Scan for the cell matching the given text and deliver its (X, Y) coordinate at center. 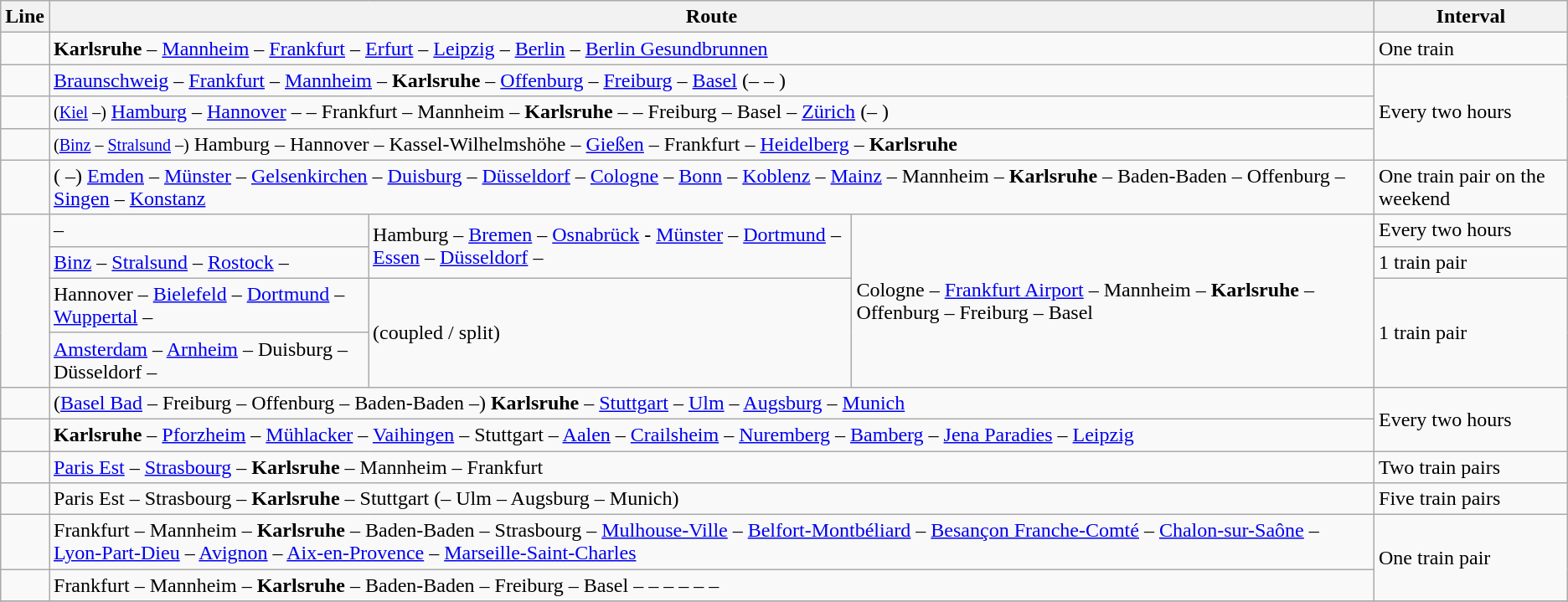
Braunschweig – Frankfurt – Mannheim – Karlsruhe – Offenburg – Freiburg – Basel (– – ) (711, 80)
One train (1471, 49)
One train pair on the weekend (1471, 188)
Line (25, 17)
One train pair (1471, 558)
Paris Est – Strasbourg – Karlsruhe – Stuttgart (– Ulm – Augsburg – Munich) (711, 499)
(Basel Bad – Freiburg – Offenburg – Baden-Baden –) Karlsruhe – Stuttgart – Ulm – Augsburg – Munich (711, 403)
Hamburg – Bremen – Osnabrück - Münster – Dortmund – Essen – Düsseldorf – (610, 246)
– (208, 230)
Binz – Stralsund – Rostock – (208, 262)
(coupled / split) (610, 332)
Interval (1471, 17)
Karlsruhe – Mannheim – Frankfurt – Erfurt – Leipzig – Berlin – Berlin Gesundbrunnen (711, 49)
(Binz – Stralsund –) Hamburg – Hannover – Kassel-Wilhelmshöhe – Gießen – Frankfurt – Heidelberg – Karlsruhe (711, 144)
Hannover – Bielefeld – Dortmund – Wuppertal – (208, 305)
Karlsruhe – Pforzheim – Mühlacker – Vaihingen – Stuttgart – Aalen – Crailsheim – Nuremberg – Bamberg – Jena Paradies – Leipzig (711, 435)
Cologne – Frankfurt Airport – Mannheim – Karlsruhe – Offenburg – Freiburg – Basel (1113, 301)
Amsterdam – Arnheim – Duisburg – Düsseldorf – (208, 360)
(Kiel –) Hamburg – Hannover – – Frankfurt – Mannheim – Karlsruhe – – Freiburg – Basel – Zürich (– ) (711, 112)
Two train pairs (1471, 466)
Frankfurt – Mannheim – Karlsruhe – Baden-Baden – Freiburg – Basel – – – – – – (711, 585)
Route (711, 17)
Paris Est – Strasbourg – Karlsruhe – Mannheim – Frankfurt (711, 466)
Five train pairs (1471, 499)
